Extract the [X, Y] coordinate from the center of the cell holding the provided text.  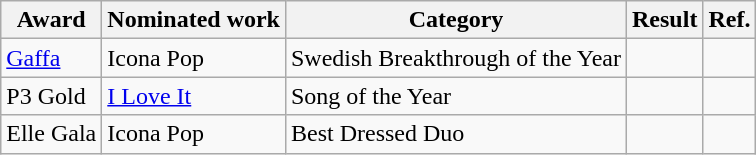
Gaffa [52, 58]
Song of the Year [456, 96]
Category [456, 20]
Swedish Breakthrough of the Year [456, 58]
Best Dressed Duo [456, 134]
Nominated work [194, 20]
Elle Gala [52, 134]
I Love It [194, 96]
Award [52, 20]
Ref. [730, 20]
P3 Gold [52, 96]
Result [665, 20]
